Return (x, y) of the center of cell containing provided text 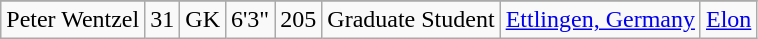
6'3" (250, 20)
Ettlingen, Germany (600, 20)
205 (298, 20)
Peter Wentzel (73, 20)
31 (162, 20)
Elon (728, 20)
Graduate Student (411, 20)
GK (203, 20)
